Capture the cell that displays the provided text and extract its (X, Y) central coordinate. 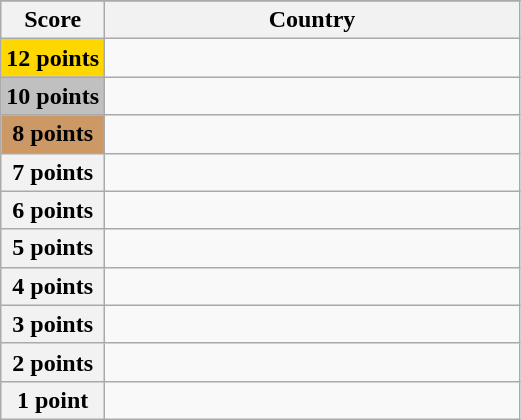
10 points (53, 96)
1 point (53, 400)
4 points (53, 286)
5 points (53, 248)
Country (312, 20)
2 points (53, 362)
12 points (53, 58)
Score (53, 20)
7 points (53, 172)
3 points (53, 324)
6 points (53, 210)
8 points (53, 134)
